Extract the [x, y] coordinate from the center of the cell holding the provided text.  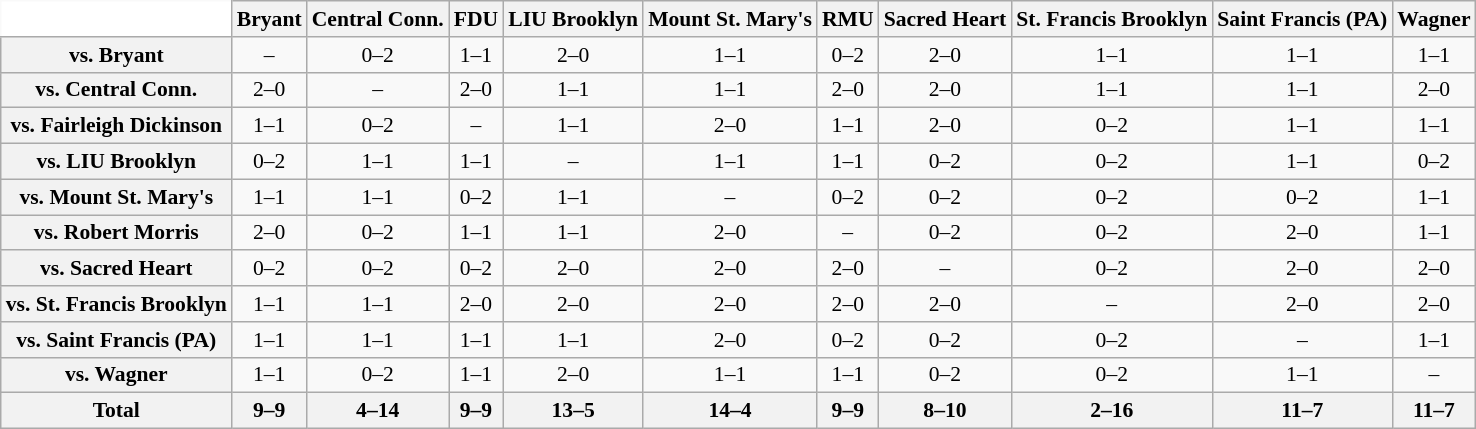
4–14 [378, 411]
Bryant [270, 19]
Wagner [1434, 19]
8–10 [946, 411]
vs. Bryant [116, 55]
13–5 [573, 411]
14–4 [730, 411]
Saint Francis (PA) [1302, 19]
vs. Saint Francis (PA) [116, 340]
vs. Sacred Heart [116, 269]
vs. Central Conn. [116, 90]
vs. Wagner [116, 375]
FDU [476, 19]
2–16 [1112, 411]
Central Conn. [378, 19]
Total [116, 411]
Sacred Heart [946, 19]
vs. Mount St. Mary's [116, 197]
St. Francis Brooklyn [1112, 19]
vs. LIU Brooklyn [116, 162]
vs. St. Francis Brooklyn [116, 304]
vs. Fairleigh Dickinson [116, 126]
RMU [848, 19]
LIU Brooklyn [573, 19]
Mount St. Mary's [730, 19]
vs. Robert Morris [116, 233]
